For the text-containing cell, return its midpoint in (X, Y) coordinate format. 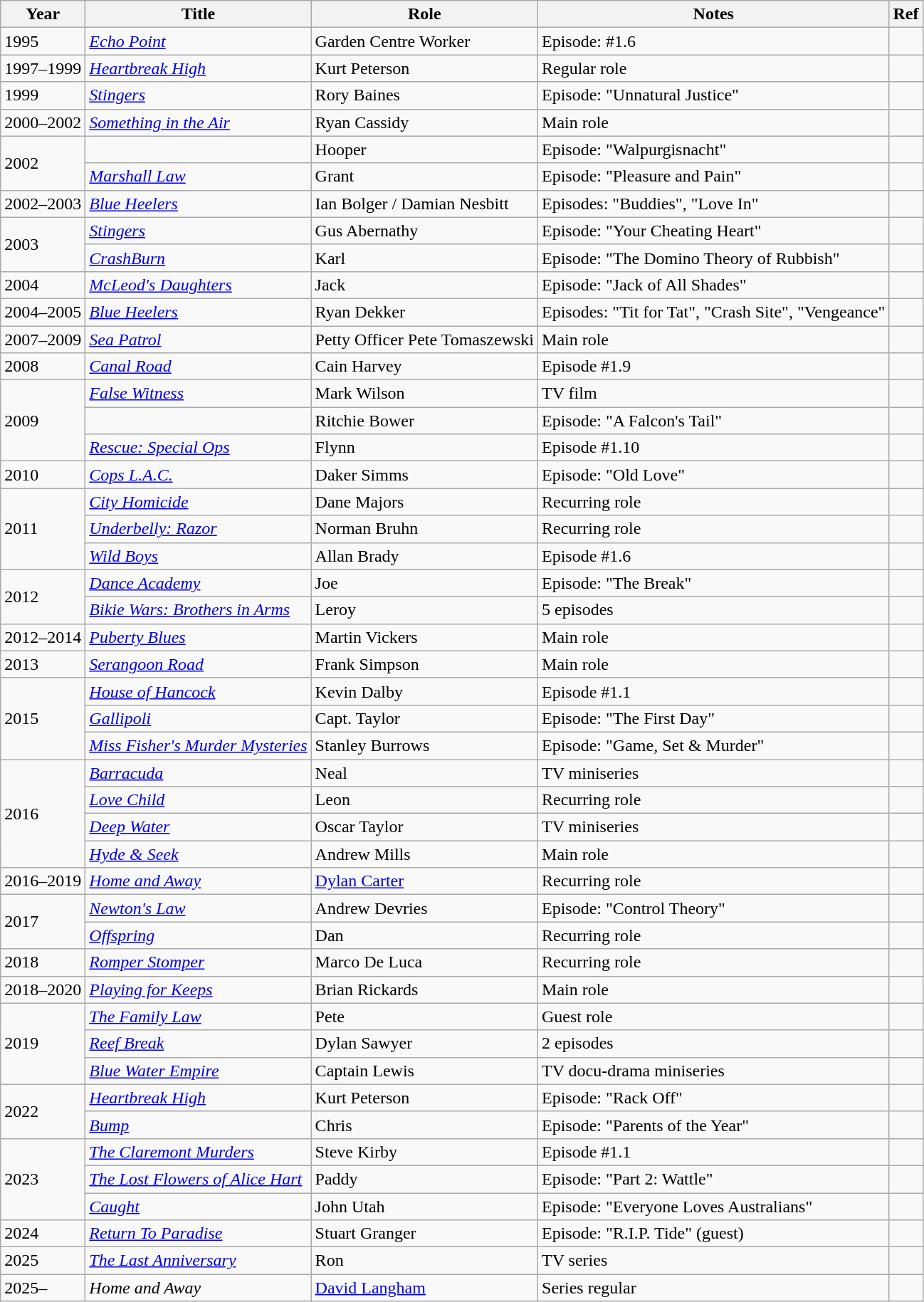
2016–2019 (43, 881)
Barracuda (198, 772)
Episode: "Old Love" (713, 475)
Serangoon Road (198, 664)
2019 (43, 1044)
Role (424, 14)
Dance Academy (198, 583)
Leroy (424, 610)
Guest role (713, 1017)
Steve Kirby (424, 1152)
2000–2002 (43, 122)
Caught (198, 1207)
Episode: "The Domino Theory of Rubbish" (713, 258)
Jack (424, 285)
Episode: "Game, Set & Murder" (713, 745)
2023 (43, 1179)
Episode: "R.I.P. Tide" (guest) (713, 1234)
TV film (713, 394)
Neal (424, 772)
2009 (43, 421)
Daker Simms (424, 475)
Ron (424, 1261)
House of Hancock (198, 691)
Episode: "Walpurgisnacht" (713, 149)
Episode: "The First Day" (713, 718)
Episode: "Parents of the Year" (713, 1125)
CrashBurn (198, 258)
Cain Harvey (424, 367)
Stuart Granger (424, 1234)
Miss Fisher's Murder Mysteries (198, 745)
5 episodes (713, 610)
Allan Brady (424, 556)
Title (198, 14)
Return To Paradise (198, 1234)
Kevin Dalby (424, 691)
Episode #1.9 (713, 367)
Andrew Mills (424, 854)
2004–2005 (43, 312)
Bikie Wars: Brothers in Arms (198, 610)
Leon (424, 800)
Episode: "Your Cheating Heart" (713, 231)
Episode: "Jack of All Shades" (713, 285)
Playing for Keeps (198, 989)
Episodes: "Buddies", "Love In" (713, 204)
Pete (424, 1017)
Wild Boys (198, 556)
Rescue: Special Ops (198, 448)
TV docu-drama miniseries (713, 1071)
Dylan Sawyer (424, 1044)
2018 (43, 962)
2002–2003 (43, 204)
Something in the Air (198, 122)
Gus Abernathy (424, 231)
Marshall Law (198, 177)
Rory Baines (424, 95)
The Lost Flowers of Alice Hart (198, 1179)
2007–2009 (43, 340)
Year (43, 14)
McLeod's Daughters (198, 285)
Episode #1.10 (713, 448)
Chris (424, 1125)
Episode: "Unnatural Justice" (713, 95)
John Utah (424, 1207)
Andrew Devries (424, 908)
Dylan Carter (424, 881)
2 episodes (713, 1044)
2002 (43, 163)
Episode: "Pleasure and Pain" (713, 177)
Notes (713, 14)
Episode: "Rack Off" (713, 1098)
1997–1999 (43, 68)
2010 (43, 475)
Marco De Luca (424, 962)
Flynn (424, 448)
Joe (424, 583)
Episode: #1.6 (713, 41)
2012–2014 (43, 637)
2025 (43, 1261)
Oscar Taylor (424, 827)
Ian Bolger / Damian Nesbitt (424, 204)
2017 (43, 922)
2024 (43, 1234)
Dane Majors (424, 502)
Episodes: "Tit for Tat", "Crash Site", "Vengeance" (713, 312)
Garden Centre Worker (424, 41)
Ryan Dekker (424, 312)
Romper Stomper (198, 962)
The Last Anniversary (198, 1261)
Gallipoli (198, 718)
Cops L.A.C. (198, 475)
The Family Law (198, 1017)
TV series (713, 1261)
Regular role (713, 68)
David Langham (424, 1288)
2015 (43, 718)
2011 (43, 529)
Episode: "Control Theory" (713, 908)
Underbelly: Razor (198, 529)
Ritchie Bower (424, 421)
2008 (43, 367)
2004 (43, 285)
2018–2020 (43, 989)
Stanley Burrows (424, 745)
2022 (43, 1111)
2012 (43, 597)
Paddy (424, 1179)
Capt. Taylor (424, 718)
Love Child (198, 800)
Brian Rickards (424, 989)
Episode: "A Falcon's Tail" (713, 421)
Deep Water (198, 827)
Sea Patrol (198, 340)
Ryan Cassidy (424, 122)
2016 (43, 813)
Newton's Law (198, 908)
City Homicide (198, 502)
Episode: "Everyone Loves Australians" (713, 1207)
Petty Officer Pete Tomaszewski (424, 340)
Grant (424, 177)
Bump (198, 1125)
Offspring (198, 935)
Episode: "The Break" (713, 583)
Episode: "Part 2: Wattle" (713, 1179)
2013 (43, 664)
Hooper (424, 149)
Ref (905, 14)
Dan (424, 935)
Echo Point (198, 41)
Canal Road (198, 367)
2003 (43, 244)
Norman Bruhn (424, 529)
Series regular (713, 1288)
Reef Break (198, 1044)
2025– (43, 1288)
Hyde & Seek (198, 854)
Martin Vickers (424, 637)
False Witness (198, 394)
Frank Simpson (424, 664)
Captain Lewis (424, 1071)
Episode #1.6 (713, 556)
Blue Water Empire (198, 1071)
Puberty Blues (198, 637)
Mark Wilson (424, 394)
1995 (43, 41)
The Claremont Murders (198, 1152)
Karl (424, 258)
1999 (43, 95)
